Scan for the cell matching the given text and deliver its [x, y] coordinate at center. 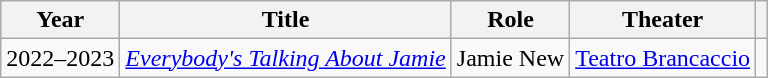
Theater [663, 20]
Teatro Brancaccio [663, 58]
Year [60, 20]
Jamie New [510, 58]
2022–2023 [60, 58]
Title [286, 20]
Everybody's Talking About Jamie [286, 58]
Role [510, 20]
